Extract the [x, y] coordinate from the center of the cell holding the provided text.  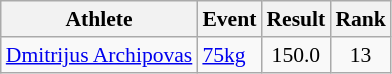
150.0 [296, 55]
75kg [229, 55]
13 [360, 55]
Result [296, 19]
Athlete [100, 19]
Dmitrijus Archipovas [100, 55]
Event [229, 19]
Rank [360, 19]
